Identify which cell holds the provided text, then report its [x, y] central coordinate. 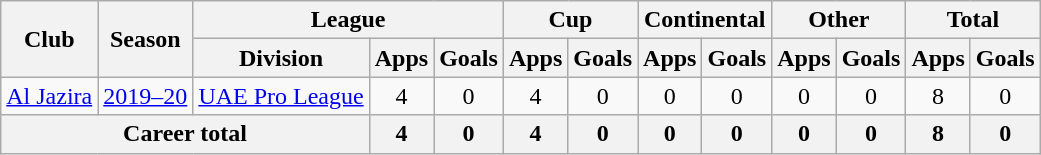
League [348, 20]
Other [839, 20]
Total [973, 20]
Season [146, 39]
Al Jazira [50, 96]
Career total [185, 134]
2019–20 [146, 96]
Division [281, 58]
Cup [570, 20]
Continental [705, 20]
Club [50, 39]
UAE Pro League [281, 96]
